Find where the given text appears and provide that cell's center as [X, Y] coordinate. 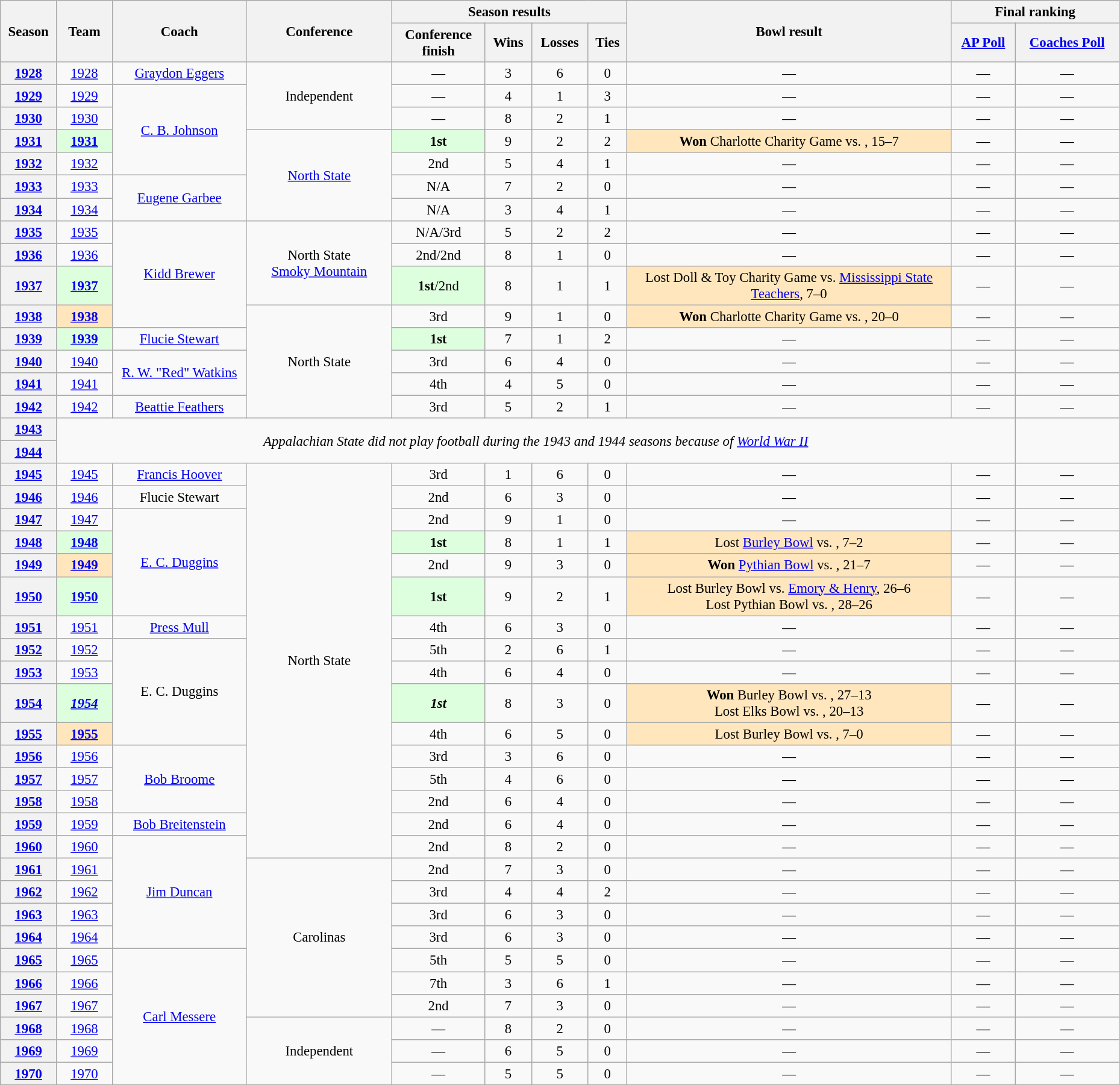
Final ranking [1035, 12]
C. B. Johnson [180, 130]
Conference [319, 31]
Ties [607, 43]
North StateSmoky Mountain [319, 263]
2nd/2nd [438, 255]
1943 [29, 430]
Beattie Feathers [180, 407]
7th [438, 983]
Season results [509, 12]
Coaches Poll [1067, 43]
Losses [560, 43]
Carl Messere [180, 1017]
Won Charlotte Charity Game vs. , 15–7 [789, 142]
Team [84, 31]
Lost Burley Bowl vs. Emory & Henry, 26–6 Lost Pythian Bowl vs. , 28–26 [789, 596]
Won Pythian Bowl vs. , 21–7 [789, 566]
AP Poll [983, 43]
Press Mull [180, 627]
Jim Duncan [180, 892]
Bowl result [789, 31]
Francis Hoover [180, 475]
Appalachian State did not play football during the 1943 and 1944 seasons because of World War II [536, 441]
Lost Doll & Toy Charity Game vs. Mississippi State Teachers, 7–0 [789, 286]
Kidd Brewer [180, 274]
R. W. "Red" Watkins [180, 372]
Carolinas [319, 937]
Bob Breitenstein [180, 825]
Coach [180, 31]
Graydon Eggers [180, 73]
Conferencefinish [438, 43]
Won Charlotte Charity Game vs. , 20–0 [789, 316]
Bob Broome [180, 780]
Season [29, 31]
Lost Burley Bowl vs. , 7–0 [789, 734]
1st/2nd [438, 286]
1944 [29, 452]
Eugene Garbee [180, 198]
Won Burley Bowl vs. , 27–13 Lost Elks Bowl vs. , 20–13 [789, 704]
Lost Burley Bowl vs. , 7–2 [789, 543]
N/A/3rd [438, 232]
Wins [508, 43]
